Provide the [X, Y] coordinate of the cell's center where the given text is located.  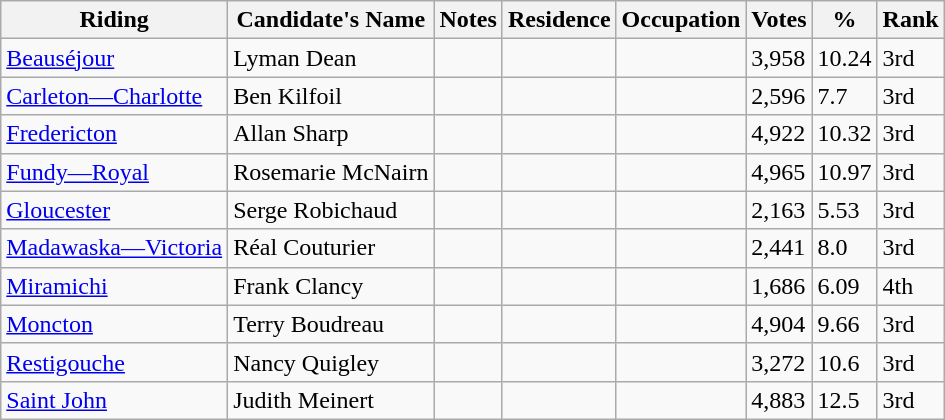
Restigouche [114, 362]
Ben Kilfoil [331, 96]
12.5 [844, 400]
Rank [910, 20]
Serge Robichaud [331, 210]
Allan Sharp [331, 134]
Residence [559, 20]
Fundy—Royal [114, 172]
% [844, 20]
10.24 [844, 58]
4,922 [779, 134]
7.7 [844, 96]
Saint John [114, 400]
Gloucester [114, 210]
Moncton [114, 324]
Votes [779, 20]
Miramichi [114, 286]
Occupation [681, 20]
3,272 [779, 362]
Lyman Dean [331, 58]
2,163 [779, 210]
Frank Clancy [331, 286]
Rosemarie McNairn [331, 172]
Candidate's Name [331, 20]
8.0 [844, 248]
2,596 [779, 96]
4th [910, 286]
5.53 [844, 210]
3,958 [779, 58]
Riding [114, 20]
Fredericton [114, 134]
4,904 [779, 324]
10.32 [844, 134]
Beauséjour [114, 58]
Terry Boudreau [331, 324]
Carleton—Charlotte [114, 96]
4,965 [779, 172]
Judith Meinert [331, 400]
4,883 [779, 400]
6.09 [844, 286]
10.97 [844, 172]
Nancy Quigley [331, 362]
10.6 [844, 362]
Notes [468, 20]
Madawaska—Victoria [114, 248]
9.66 [844, 324]
Réal Couturier [331, 248]
2,441 [779, 248]
1,686 [779, 286]
